Pinpoint the cell where the given text exists, returning its (x, y) midpoint coordinate. 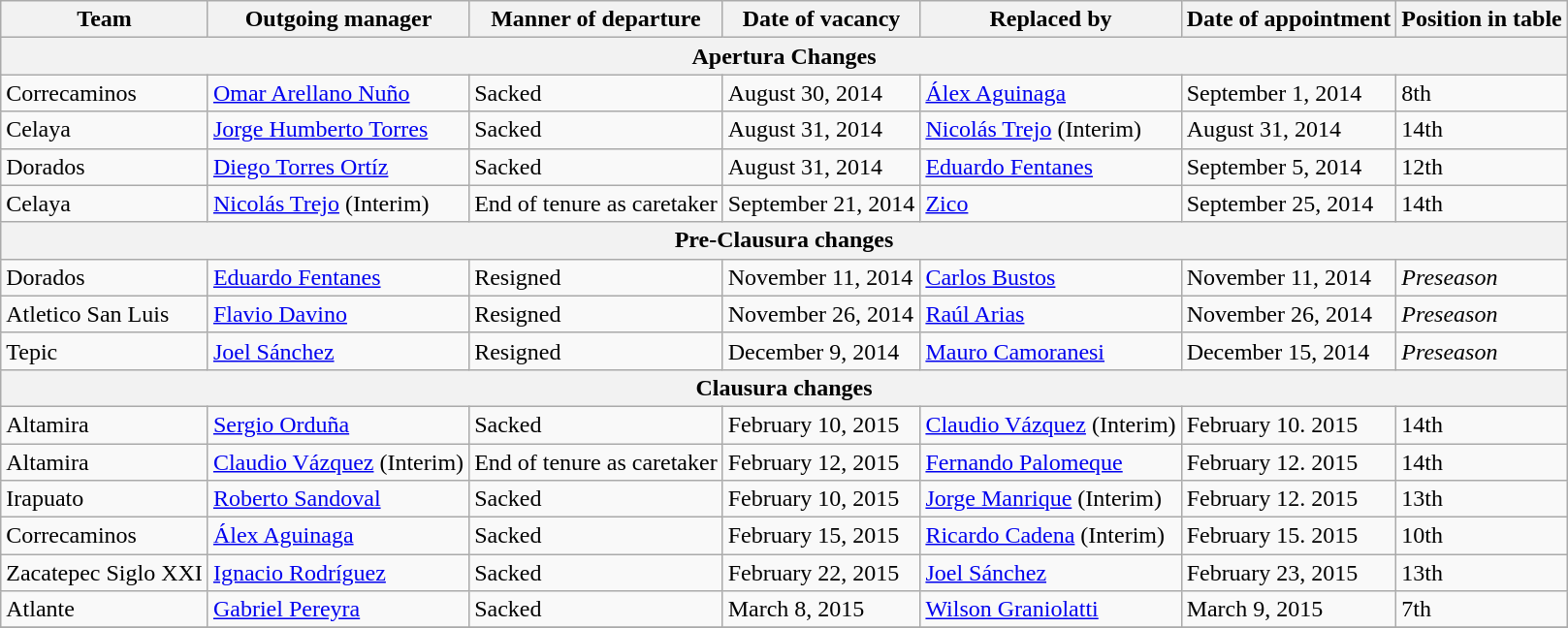
10th (1482, 536)
Wilson Graniolatti (1051, 610)
Clausura changes (784, 388)
Tepic (105, 351)
Raúl Arias (1051, 314)
Ignacio Rodríguez (337, 573)
Atletico San Luis (105, 314)
September 5, 2014 (1289, 167)
Sergio Orduña (337, 424)
Flavio Davino (337, 314)
February 15, 2015 (821, 536)
Team (105, 19)
Roberto Sandoval (337, 499)
December 15, 2014 (1289, 351)
March 9, 2015 (1289, 610)
Outgoing manager (337, 19)
February 15. 2015 (1289, 536)
Diego Torres Ortíz (337, 167)
September 21, 2014 (821, 204)
Position in table (1482, 19)
March 8, 2015 (821, 610)
Pre-Clausura changes (784, 240)
Ricardo Cadena (Interim) (1051, 536)
September 25, 2014 (1289, 204)
8th (1482, 93)
February 23, 2015 (1289, 573)
Carlos Bustos (1051, 277)
February 22, 2015 (821, 573)
December 9, 2014 (821, 351)
Zacatepec Siglo XXI (105, 573)
Fernando Palomeque (1051, 462)
Apertura Changes (784, 56)
12th (1482, 167)
Mauro Camoranesi (1051, 351)
Jorge Manrique (Interim) (1051, 499)
7th (1482, 610)
Replaced by (1051, 19)
February 10. 2015 (1289, 424)
Gabriel Pereyra (337, 610)
September 1, 2014 (1289, 93)
Date of vacancy (821, 19)
August 30, 2014 (821, 93)
Date of appointment (1289, 19)
Zico (1051, 204)
February 12, 2015 (821, 462)
Irapuato (105, 499)
Omar Arellano Nuño (337, 93)
Atlante (105, 610)
Manner of departure (596, 19)
Jorge Humberto Torres (337, 130)
